Provide the [x, y] coordinate of the cell's center where the given text is located.  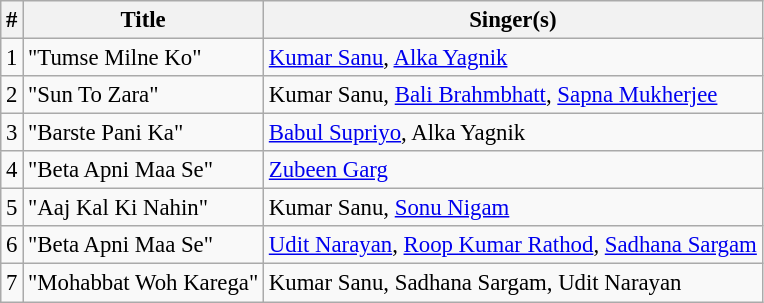
5 [12, 208]
Title [144, 20]
1 [12, 58]
"Tumse Milne Ko" [144, 58]
# [12, 20]
Udit Narayan, Roop Kumar Rathod, Sadhana Sargam [514, 245]
"Sun To Zara" [144, 95]
"Mohabbat Woh Karega" [144, 283]
7 [12, 283]
Kumar Sanu, Alka Yagnik [514, 58]
Kumar Sanu, Sonu Nigam [514, 208]
2 [12, 95]
4 [12, 170]
6 [12, 245]
"Aaj Kal Ki Nahin" [144, 208]
3 [12, 133]
Singer(s) [514, 20]
Kumar Sanu, Sadhana Sargam, Udit Narayan [514, 283]
Babul Supriyo, Alka Yagnik [514, 133]
Zubeen Garg [514, 170]
Kumar Sanu, Bali Brahmbhatt, Sapna Mukherjee [514, 95]
"Barste Pani Ka" [144, 133]
